Scan for the cell matching the given text and deliver its (X, Y) coordinate at center. 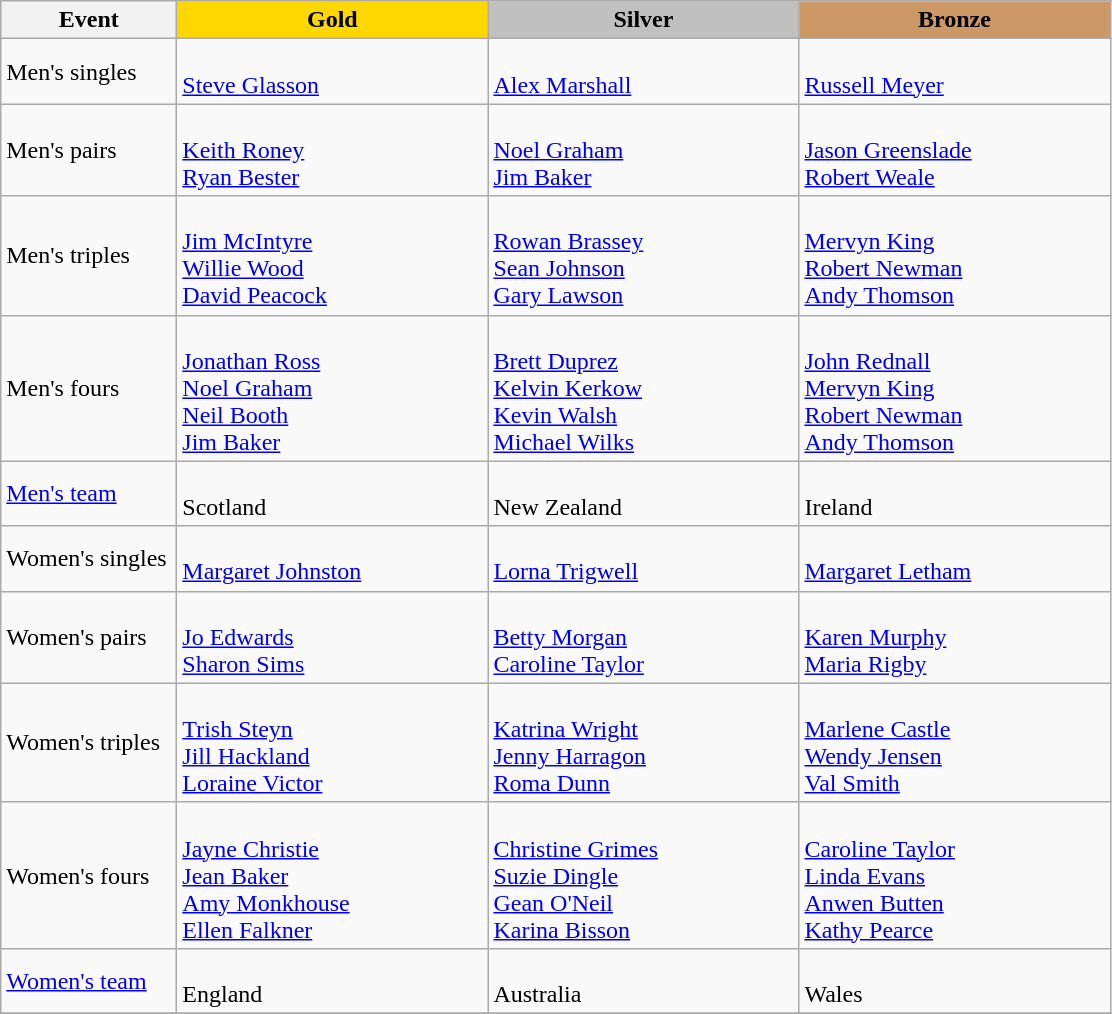
Men's fours (89, 388)
Event (89, 20)
Scotland (332, 494)
Women's team (89, 980)
Alex Marshall (644, 72)
Noel Graham Jim Baker (644, 150)
Jason Greenslade Robert Weale (954, 150)
Margaret Letham (954, 558)
Keith Roney Ryan Bester (332, 150)
Silver (644, 20)
Jim McIntyre Willie Wood David Peacock (332, 256)
Bronze (954, 20)
Trish Steyn Jill Hackland Loraine Victor (332, 742)
Australia (644, 980)
Jonathan Ross Noel Graham Neil Booth Jim Baker (332, 388)
Russell Meyer (954, 72)
Women's pairs (89, 637)
Marlene Castle Wendy Jensen Val Smith (954, 742)
Men's pairs (89, 150)
Jo Edwards Sharon Sims (332, 637)
Caroline Taylor Linda Evans Anwen Butten Kathy Pearce (954, 875)
Women's singles (89, 558)
Steve Glasson (332, 72)
Jayne Christie Jean Baker Amy Monkhouse Ellen Falkner (332, 875)
Brett Duprez Kelvin Kerkow Kevin Walsh Michael Wilks (644, 388)
Women's fours (89, 875)
Karen Murphy Maria Rigby (954, 637)
Katrina Wright Jenny Harragon Roma Dunn (644, 742)
Betty Morgan Caroline Taylor (644, 637)
Men's singles (89, 72)
Mervyn King Robert Newman Andy Thomson (954, 256)
John Rednall Mervyn King Robert Newman Andy Thomson (954, 388)
Ireland (954, 494)
Rowan Brassey Sean Johnson Gary Lawson (644, 256)
England (332, 980)
Gold (332, 20)
Women's triples (89, 742)
Men's triples (89, 256)
Lorna Trigwell (644, 558)
Wales (954, 980)
Christine Grimes Suzie Dingle Gean O'Neil Karina Bisson (644, 875)
New Zealand (644, 494)
Men's team (89, 494)
Margaret Johnston (332, 558)
